Locate the cell with the specified text and output its (X, Y) center coordinate. 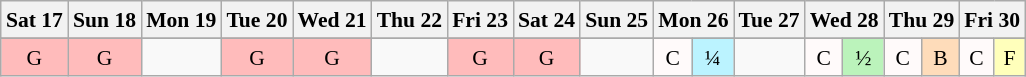
Fri 23 (480, 20)
½ (864, 56)
Tue 20 (256, 20)
Thu 22 (410, 20)
Wed 28 (844, 20)
¼ (713, 56)
Sun 25 (616, 20)
Sat 17 (34, 20)
Sat 24 (546, 20)
Sun 18 (104, 20)
Tue 27 (770, 20)
Wed 21 (332, 20)
F (1010, 56)
Fri 30 (992, 20)
Mon 19 (181, 20)
Thu 29 (922, 20)
Mon 26 (693, 20)
B (940, 56)
